Find where the given text appears and provide that cell's center as [x, y] coordinate. 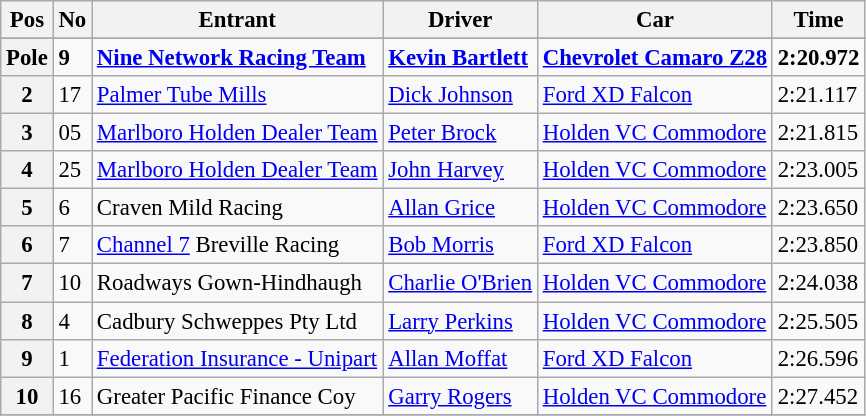
3 [27, 133]
Pole [27, 58]
8 [27, 321]
Allan Moffat [460, 358]
5 [27, 208]
No [72, 20]
2:27.452 [818, 396]
2:26.596 [818, 358]
Federation Insurance - Unipart [238, 358]
25 [72, 170]
Allan Grice [460, 208]
2:25.505 [818, 321]
2:20.972 [818, 58]
Chevrolet Camaro Z28 [654, 58]
Peter Brock [460, 133]
17 [72, 95]
Craven Mild Racing [238, 208]
Pos [27, 20]
Nine Network Racing Team [238, 58]
Charlie O'Brien [460, 283]
Cadbury Schweppes Pty Ltd [238, 321]
Car [654, 20]
Time [818, 20]
1 [72, 358]
Channel 7 Breville Racing [238, 245]
2:23.005 [818, 170]
2:23.850 [818, 245]
Greater Pacific Finance Coy [238, 396]
Driver [460, 20]
05 [72, 133]
16 [72, 396]
Larry Perkins [460, 321]
Garry Rogers [460, 396]
John Harvey [460, 170]
2:21.815 [818, 133]
Bob Morris [460, 245]
2:21.117 [818, 95]
2:23.650 [818, 208]
Roadways Gown-Hindhaugh [238, 283]
Entrant [238, 20]
2 [27, 95]
Dick Johnson [460, 95]
2:24.038 [818, 283]
Kevin Bartlett [460, 58]
Palmer Tube Mills [238, 95]
